Identify which cell holds the provided text, then report its [x, y] central coordinate. 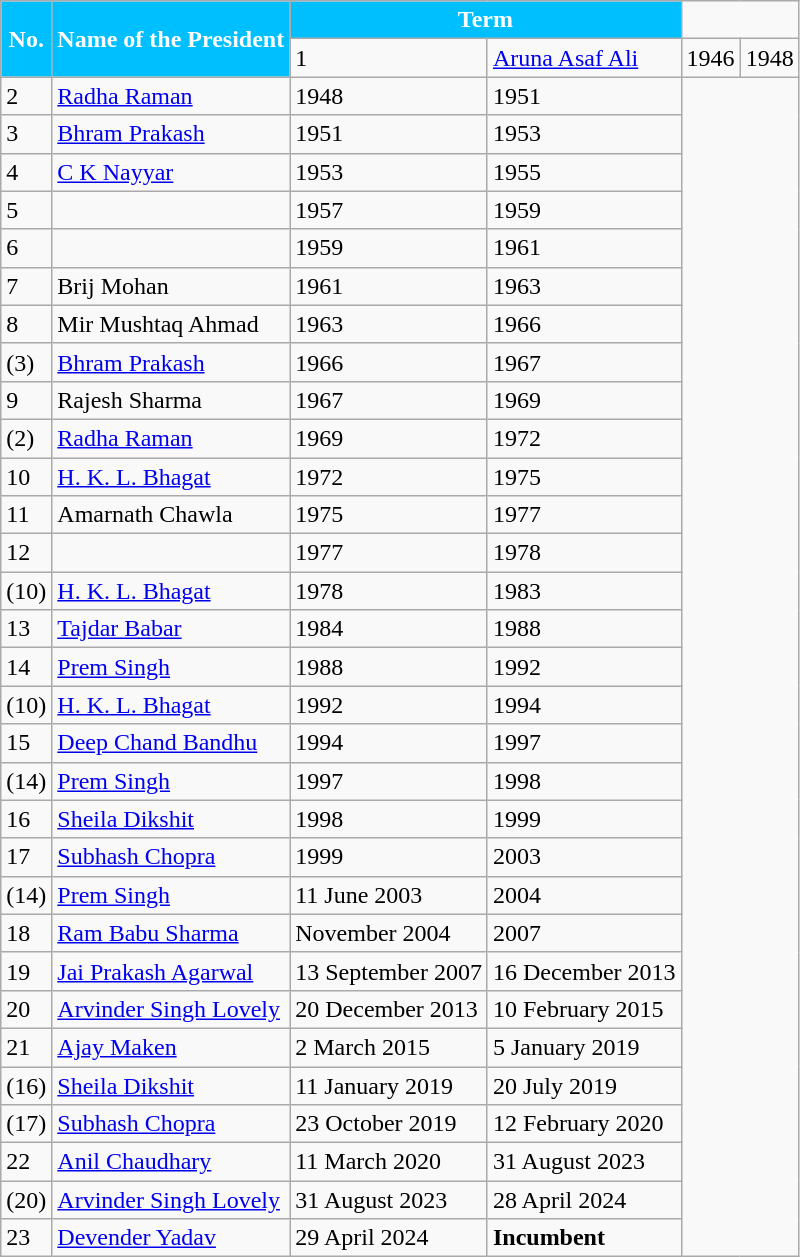
1957 [389, 210]
Devender Yadav [171, 1238]
2003 [584, 857]
10 February 2015 [584, 1009]
23 October 2019 [389, 1124]
(16) [26, 1085]
2 [26, 96]
Brij Mohan [171, 286]
9 [26, 400]
1983 [584, 591]
8 [26, 324]
Jai Prakash Agarwal [171, 971]
(17) [26, 1124]
15 [26, 743]
1 [389, 58]
1946 [710, 58]
Term [486, 20]
Tajdar Babar [171, 629]
November 2004 [389, 933]
Rajesh Sharma [171, 400]
18 [26, 933]
Aruna Asaf Ali [584, 58]
10 [26, 477]
16 [26, 819]
(2) [26, 438]
21 [26, 1047]
1984 [389, 629]
Amarnath Chawla [171, 515]
13 September 2007 [389, 971]
Ram Babu Sharma [171, 933]
29 April 2024 [389, 1238]
No. [26, 39]
23 [26, 1238]
7 [26, 286]
20 [26, 1009]
2007 [584, 933]
12 [26, 553]
22 [26, 1162]
28 April 2024 [584, 1200]
Name of the President [171, 39]
C K Nayyar [171, 172]
Ajay Maken [171, 1047]
11 [26, 515]
20 December 2013 [389, 1009]
2 March 2015 [389, 1047]
14 [26, 667]
16 December 2013 [584, 971]
Anil Chaudhary [171, 1162]
2004 [584, 895]
Mir Mushtaq Ahmad [171, 324]
4 [26, 172]
3 [26, 134]
11 June 2003 [389, 895]
1955 [584, 172]
5 January 2019 [584, 1047]
17 [26, 857]
5 [26, 210]
Incumbent [584, 1238]
Deep Chand Bandhu [171, 743]
13 [26, 629]
20 July 2019 [584, 1085]
(20) [26, 1200]
11 March 2020 [389, 1162]
12 February 2020 [584, 1124]
11 January 2019 [389, 1085]
19 [26, 971]
(3) [26, 362]
6 [26, 248]
